Output the (x, y) coordinate of the center of the cell containing the given text.  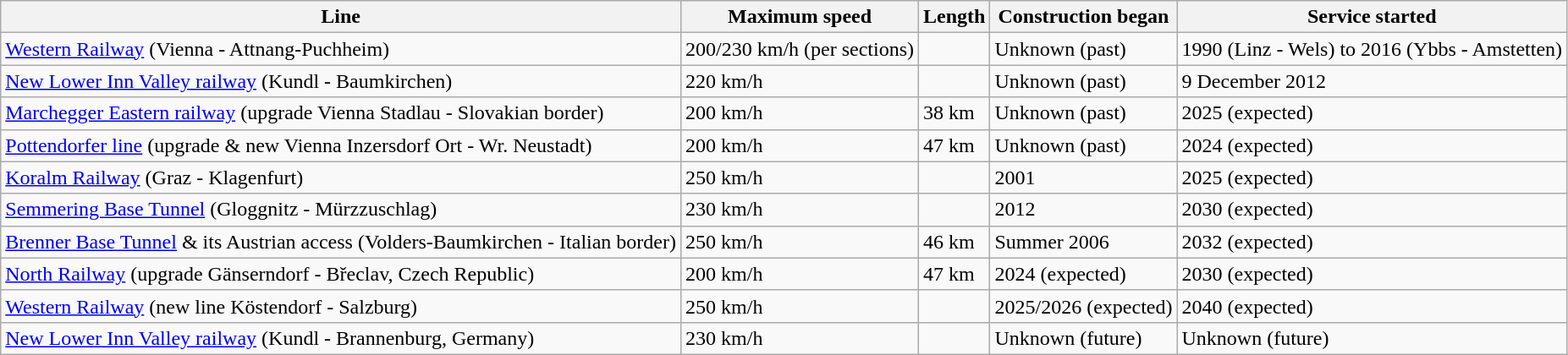
New Lower Inn Valley railway (Kundl - Baumkirchen) (341, 81)
Line (341, 17)
2040 (expected) (1373, 306)
Service started (1373, 17)
New Lower Inn Valley railway (Kundl - Brannenburg, Germany) (341, 338)
Western Railway (Vienna - Attnang-Puchheim) (341, 49)
2025/2026 (expected) (1083, 306)
Brenner Base Tunnel & its Austrian access (Volders-Baumkirchen - Italian border) (341, 242)
1990 (Linz - Wels) to 2016 (Ybbs - Amstetten) (1373, 49)
Western Railway (new line Köstendorf - Salzburg) (341, 306)
220 km/h (801, 81)
Length (955, 17)
9 December 2012 (1373, 81)
2001 (1083, 177)
Semmering Base Tunnel (Gloggnitz - Mürzzuschlag) (341, 210)
Construction began (1083, 17)
38 km (955, 113)
2032 (expected) (1373, 242)
2012 (1083, 210)
46 km (955, 242)
Marchegger Eastern railway (upgrade Vienna Stadlau - Slovakian border) (341, 113)
Summer 2006 (1083, 242)
Koralm Railway (Graz - Klagenfurt) (341, 177)
Maximum speed (801, 17)
North Railway (upgrade Gänserndorf - Břeclav, Czech Republic) (341, 274)
Pottendorfer line (upgrade & new Vienna Inzersdorf Ort - Wr. Neustadt) (341, 145)
200/230 km/h (per sections) (801, 49)
